From the cell containing the given text, extract its center point as (X, Y) coordinate. 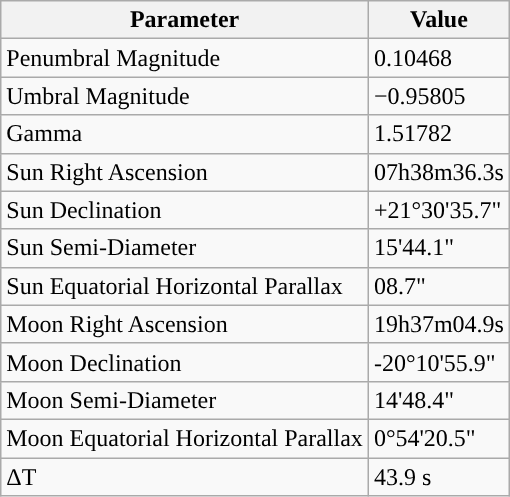
Sun Right Ascension (185, 172)
Umbral Magnitude (185, 96)
−0.95805 (438, 96)
Parameter (185, 20)
Value (438, 20)
+21°30'35.7" (438, 210)
Sun Equatorial Horizontal Parallax (185, 286)
Moon Declination (185, 362)
1.51782 (438, 134)
Sun Semi-Diameter (185, 248)
Moon Equatorial Horizontal Parallax (185, 438)
Sun Declination (185, 210)
-20°10'55.9" (438, 362)
08.7" (438, 286)
15'44.1" (438, 248)
07h38m36.3s (438, 172)
Moon Semi-Diameter (185, 400)
Gamma (185, 134)
43.9 s (438, 477)
0°54'20.5" (438, 438)
Moon Right Ascension (185, 324)
14'48.4" (438, 400)
ΔT (185, 477)
0.10468 (438, 58)
Penumbral Magnitude (185, 58)
19h37m04.9s (438, 324)
